Detect which cell encompasses the target text, then output its [X, Y] center coordinate. 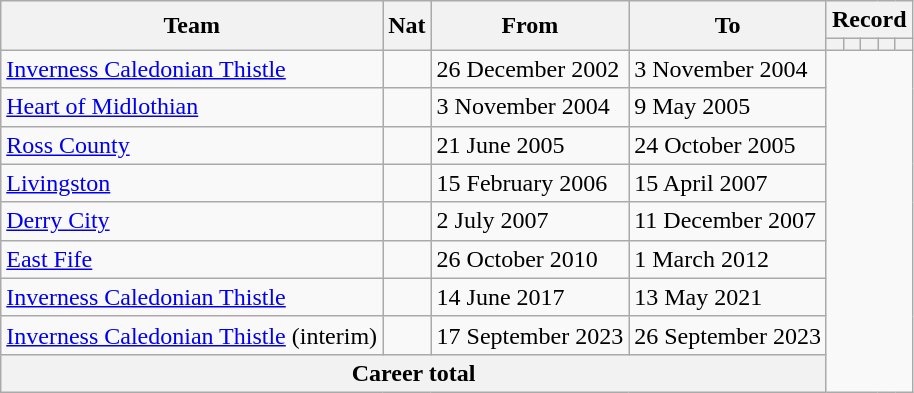
26 December 2002 [530, 69]
1 March 2012 [728, 259]
Derry City [192, 221]
14 June 2017 [530, 297]
Livingston [192, 183]
Inverness Caledonian Thistle (interim) [192, 335]
26 October 2010 [530, 259]
26 September 2023 [728, 335]
Team [192, 26]
East Fife [192, 259]
To [728, 26]
Ross County [192, 145]
11 December 2007 [728, 221]
17 September 2023 [530, 335]
From [530, 26]
15 February 2006 [530, 183]
13 May 2021 [728, 297]
21 June 2005 [530, 145]
15 April 2007 [728, 183]
Nat [407, 26]
Career total [414, 373]
9 May 2005 [728, 107]
2 July 2007 [530, 221]
24 October 2005 [728, 145]
Record [869, 20]
Heart of Midlothian [192, 107]
